From the cell containing the given text, extract its center point as (x, y) coordinate. 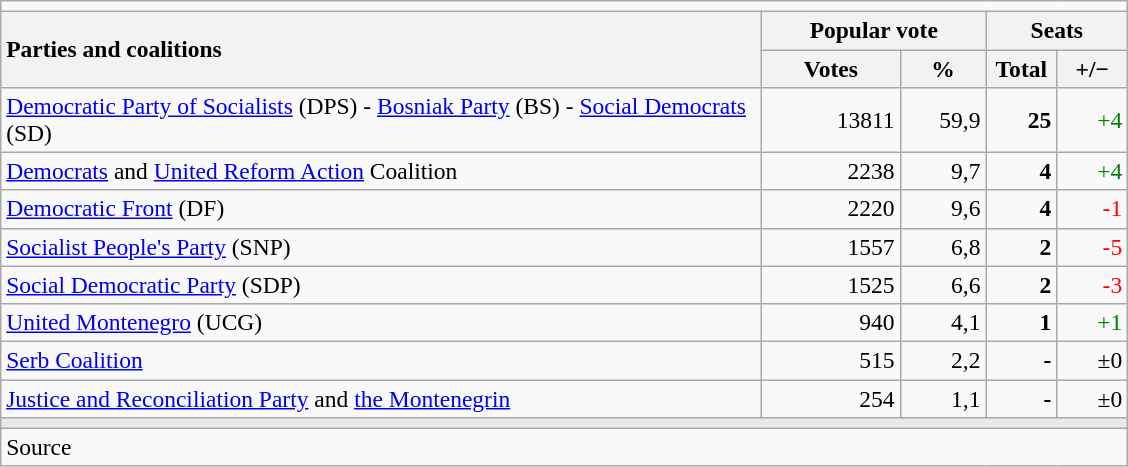
-1 (1092, 209)
Democrats and United Reform Action Coalition (382, 171)
2238 (831, 171)
515 (831, 360)
25 (1022, 120)
United Montenegro (UCG) (382, 322)
4,1 (943, 322)
9,7 (943, 171)
Total (1022, 68)
Source (564, 447)
+1 (1092, 322)
+/− (1092, 68)
Justice and Reconciliation Party and the Montenegrin (382, 398)
9,6 (943, 209)
2,2 (943, 360)
Democratic Party of Socialists (DPS) - Bosniak Party (BS) - Social Democrats (SD) (382, 120)
6,8 (943, 247)
% (943, 68)
Seats (1057, 30)
Votes (831, 68)
1 (1022, 322)
2220 (831, 209)
13811 (831, 120)
1525 (831, 285)
940 (831, 322)
Popular vote (874, 30)
Socialist People's Party (SNP) (382, 247)
254 (831, 398)
Social Democratic Party (SDP) (382, 285)
1557 (831, 247)
Parties and coalitions (382, 49)
1,1 (943, 398)
-3 (1092, 285)
59,9 (943, 120)
Serb Coalition (382, 360)
-5 (1092, 247)
6,6 (943, 285)
Democratic Front (DF) (382, 209)
